For the text-containing cell, return its midpoint in (X, Y) coordinate format. 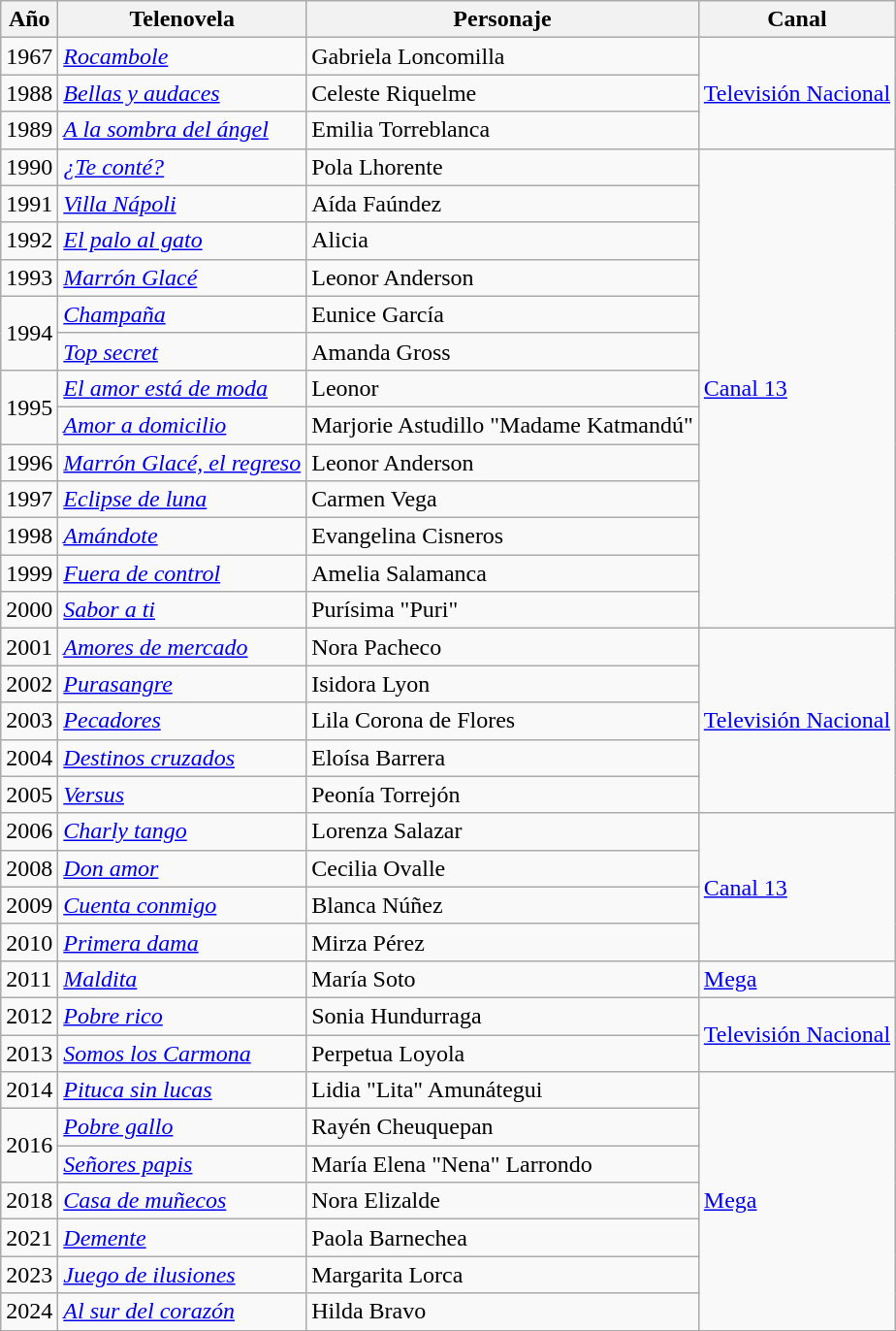
2024 (29, 1312)
Canal (797, 19)
Purísima "Puri" (502, 610)
Fuera de control (182, 573)
María Soto (502, 979)
Pituca sin lucas (182, 1090)
2008 (29, 868)
2003 (29, 721)
Mirza Pérez (502, 942)
Eloísa Barrera (502, 758)
Señores papis (182, 1164)
2004 (29, 758)
Aída Faúndez (502, 204)
2018 (29, 1201)
Peonía Torrejón (502, 795)
Amelia Salamanca (502, 573)
Pola Lhorente (502, 167)
Lidia "Lita" Amunátegui (502, 1090)
Isidora Lyon (502, 684)
1967 (29, 56)
Somos los Carmona (182, 1053)
Carmen Vega (502, 500)
Casa de muñecos (182, 1201)
Bellas y audaces (182, 93)
Marrón Glacé, el regreso (182, 463)
1990 (29, 167)
Sonia Hundurraga (502, 1016)
El palo al gato (182, 241)
2009 (29, 905)
Marjorie Astudillo "Madame Katmandú" (502, 425)
2011 (29, 979)
Cecilia Ovalle (502, 868)
2012 (29, 1016)
1991 (29, 204)
1999 (29, 573)
2013 (29, 1053)
Demente (182, 1238)
2010 (29, 942)
Sabor a ti (182, 610)
Rayén Cheuquepan (502, 1127)
A la sombra del ángel (182, 130)
Destinos cruzados (182, 758)
Lorenza Salazar (502, 831)
Margarita Lorca (502, 1275)
2002 (29, 684)
Marrón Glacé (182, 277)
El amor está de moda (182, 388)
Lila Corona de Flores (502, 721)
Versus (182, 795)
1989 (29, 130)
1998 (29, 536)
Champaña (182, 314)
Cuenta conmigo (182, 905)
Telenovela (182, 19)
1993 (29, 277)
1996 (29, 463)
Paola Barnechea (502, 1238)
Evangelina Cisneros (502, 536)
Nora Elizalde (502, 1201)
Purasangre (182, 684)
Primera dama (182, 942)
2023 (29, 1275)
Pobre gallo (182, 1127)
Eunice García (502, 314)
2016 (29, 1146)
Charly tango (182, 831)
Eclipse de luna (182, 500)
2001 (29, 647)
Amándote (182, 536)
1988 (29, 93)
Gabriela Loncomilla (502, 56)
Don amor (182, 868)
Pecadores (182, 721)
Año (29, 19)
Celeste Riquelme (502, 93)
2005 (29, 795)
2021 (29, 1238)
Perpetua Loyola (502, 1053)
Alicia (502, 241)
Blanca Núñez (502, 905)
¿Te conté? (182, 167)
Villa Nápoli (182, 204)
2000 (29, 610)
Leonor (502, 388)
Emilia Torreblanca (502, 130)
Personaje (502, 19)
Al sur del corazón (182, 1312)
2014 (29, 1090)
1995 (29, 406)
Amores de mercado (182, 647)
María Elena "Nena" Larrondo (502, 1164)
1997 (29, 500)
Juego de ilusiones (182, 1275)
Amanda Gross (502, 351)
Hilda Bravo (502, 1312)
1992 (29, 241)
Nora Pacheco (502, 647)
Amor a domicilio (182, 425)
Maldita (182, 979)
Rocambole (182, 56)
1994 (29, 333)
2006 (29, 831)
Top secret (182, 351)
Pobre rico (182, 1016)
